Locate the cell with the specified text and output its [x, y] center coordinate. 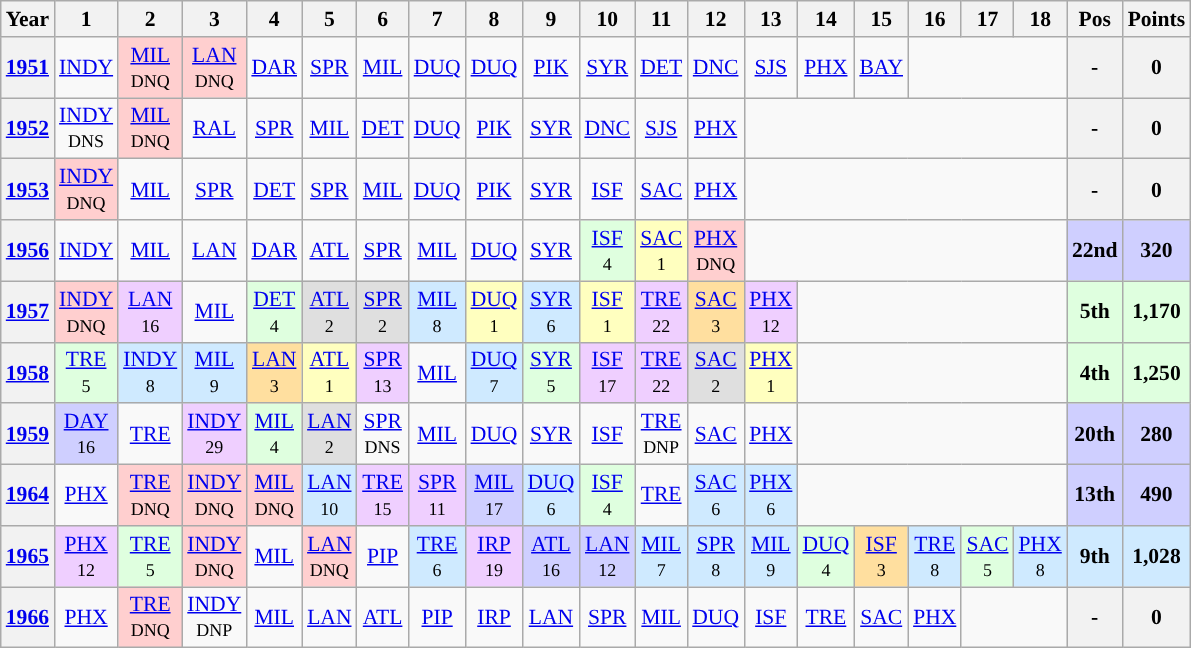
13th [1095, 496]
TREDNP [661, 434]
2 [150, 19]
SYR6 [550, 312]
ISF3 [881, 556]
ATL2 [329, 312]
SPR8 [716, 556]
1964 [28, 496]
LAN16 [150, 312]
4 [274, 19]
PHXDNQ [716, 250]
20th [1095, 434]
1,250 [1157, 372]
DUQ1 [494, 312]
LAN12 [607, 556]
1953 [28, 190]
ISF17 [607, 372]
8 [494, 19]
5 [329, 19]
1956 [28, 250]
MIL4 [274, 434]
22nd [1095, 250]
15 [881, 19]
320 [1157, 250]
ISF1 [607, 312]
1,028 [1157, 556]
5th [1095, 312]
3 [214, 19]
1966 [28, 618]
SAC3 [716, 312]
DUQ6 [550, 496]
SAC1 [661, 250]
9 [550, 19]
TRE15 [383, 496]
RAL [214, 128]
PHX6 [770, 496]
1965 [28, 556]
SAC2 [716, 372]
DUQ4 [826, 556]
SPR13 [383, 372]
DAY16 [86, 434]
LAN10 [329, 496]
Points [1157, 19]
PHX1 [770, 372]
1958 [28, 372]
INDY8 [150, 372]
14 [826, 19]
INDYDNP [214, 618]
Pos [1095, 19]
PHX8 [1040, 556]
7 [438, 19]
INDY29 [214, 434]
INDYDNS [86, 128]
DUQ7 [494, 372]
18 [1040, 19]
16 [934, 19]
SPR2 [383, 312]
MIL8 [438, 312]
4th [1095, 372]
1952 [28, 128]
TRE8 [934, 556]
MIL17 [494, 496]
17 [987, 19]
1957 [28, 312]
MIL7 [661, 556]
SPRDNS [383, 434]
280 [1157, 434]
10 [607, 19]
12 [716, 19]
SYR5 [550, 372]
IRP19 [494, 556]
TRE6 [438, 556]
1959 [28, 434]
IRP [494, 618]
11 [661, 19]
LAN3 [274, 372]
LAN2 [329, 434]
6 [383, 19]
SAC5 [987, 556]
1951 [28, 68]
9th [1095, 556]
1,170 [1157, 312]
13 [770, 19]
SAC6 [716, 496]
SPR11 [438, 496]
ATL1 [329, 372]
Year [28, 19]
1 [86, 19]
490 [1157, 496]
ATL16 [550, 556]
DET4 [274, 312]
BAY [881, 68]
